Return (x, y) of the center of cell containing provided text 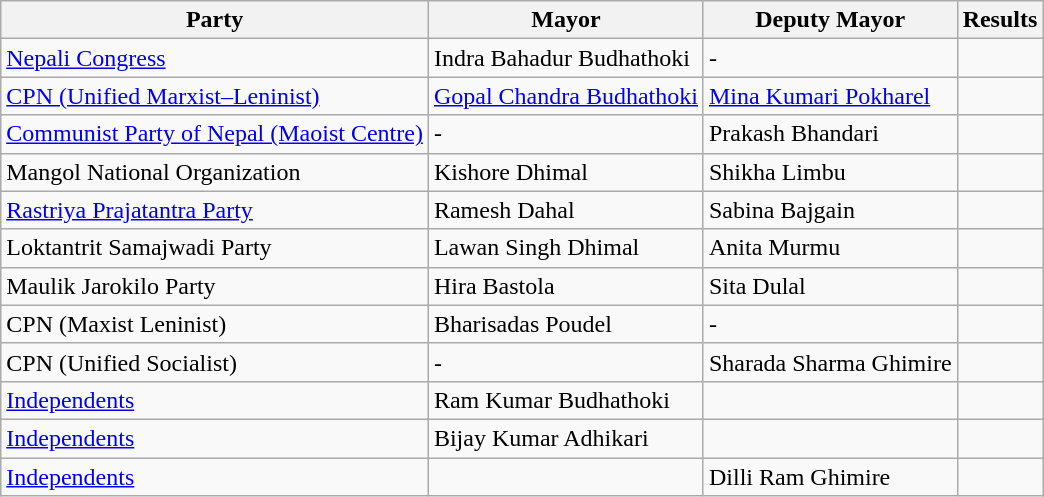
Bharisadas Poudel (566, 324)
Bijay Kumar Adhikari (566, 438)
Dilli Ram Ghimire (830, 477)
CPN (Unified Marxist–Leninist) (215, 96)
Results (1000, 20)
Shikha Limbu (830, 172)
Nepali Congress (215, 58)
Maulik Jarokilo Party (215, 286)
Kishore Dhimal (566, 172)
Sabina Bajgain (830, 210)
Anita Murmu (830, 248)
Sharada Sharma Ghimire (830, 362)
Prakash Bhandari (830, 134)
Sita Dulal (830, 286)
Mangol National Organization (215, 172)
CPN (Unified Socialist) (215, 362)
Rastriya Prajatantra Party (215, 210)
Ram Kumar Budhathoki (566, 400)
Indra Bahadur Budhathoki (566, 58)
Gopal Chandra Budhathoki (566, 96)
Party (215, 20)
CPN (Maxist Leninist) (215, 324)
Mayor (566, 20)
Loktantrit Samajwadi Party (215, 248)
Hira Bastola (566, 286)
Mina Kumari Pokharel (830, 96)
Lawan Singh Dhimal (566, 248)
Ramesh Dahal (566, 210)
Deputy Mayor (830, 20)
Communist Party of Nepal (Maoist Centre) (215, 134)
